Search for the cell housing the specified text and yield its [x, y] center coordinate. 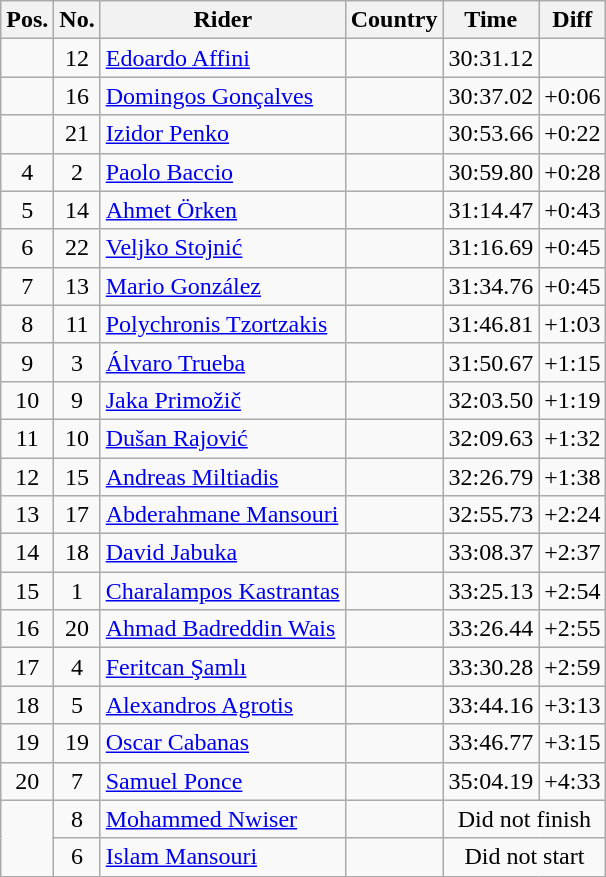
Dušan Rajović [222, 438]
33:46.77 [491, 743]
Polychronis Tzortzakis [222, 324]
Did not start [524, 857]
31:16.69 [491, 248]
Izidor Penko [222, 134]
+2:37 [572, 553]
31:34.76 [491, 286]
Domingos Gonçalves [222, 96]
Ahmad Badreddin Wais [222, 629]
33:08.37 [491, 553]
33:26.44 [491, 629]
+0:43 [572, 210]
2 [77, 172]
Did not finish [524, 819]
+0:06 [572, 96]
32:09.63 [491, 438]
22 [77, 248]
30:31.12 [491, 58]
Charalampos Kastrantas [222, 591]
+3:15 [572, 743]
+1:32 [572, 438]
Veljko Stojnić [222, 248]
3 [77, 362]
+1:15 [572, 362]
+2:24 [572, 515]
32:55.73 [491, 515]
1 [77, 591]
+4:33 [572, 781]
Abderahmane Mansouri [222, 515]
Álvaro Trueba [222, 362]
Edoardo Affini [222, 58]
+2:54 [572, 591]
33:44.16 [491, 705]
Samuel Ponce [222, 781]
+0:28 [572, 172]
Andreas Miltiadis [222, 477]
32:26.79 [491, 477]
No. [77, 20]
Islam Mansouri [222, 857]
35:04.19 [491, 781]
+2:59 [572, 667]
Oscar Cabanas [222, 743]
Alexandros Agrotis [222, 705]
David Jabuka [222, 553]
Country [394, 20]
Pos. [28, 20]
Time [491, 20]
Feritcan Şamlı [222, 667]
33:30.28 [491, 667]
+2:55 [572, 629]
21 [77, 134]
30:37.02 [491, 96]
+1:38 [572, 477]
31:50.67 [491, 362]
30:53.66 [491, 134]
+1:19 [572, 400]
Ahmet Örken [222, 210]
30:59.80 [491, 172]
Mario González [222, 286]
+1:03 [572, 324]
31:14.47 [491, 210]
32:03.50 [491, 400]
Jaka Primožič [222, 400]
31:46.81 [491, 324]
Rider [222, 20]
+0:22 [572, 134]
Diff [572, 20]
Mohammed Nwiser [222, 819]
+3:13 [572, 705]
Paolo Baccio [222, 172]
33:25.13 [491, 591]
